Output the (x, y) coordinate of the center of the cell containing the given text.  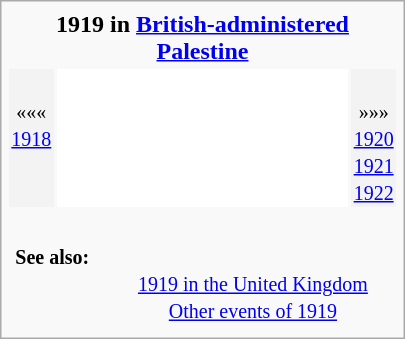
1919 in British-administered Palestine (202, 38)
See also: 1919 in the United KingdomOther events of 1919 (202, 270)
See also: (60, 284)
»»»192019211922 (374, 138)
«««1918 (31, 138)
1919 in the United KingdomOther events of 1919 (254, 284)
